Provide the [X, Y] coordinate of the cell's center where the given text is located.  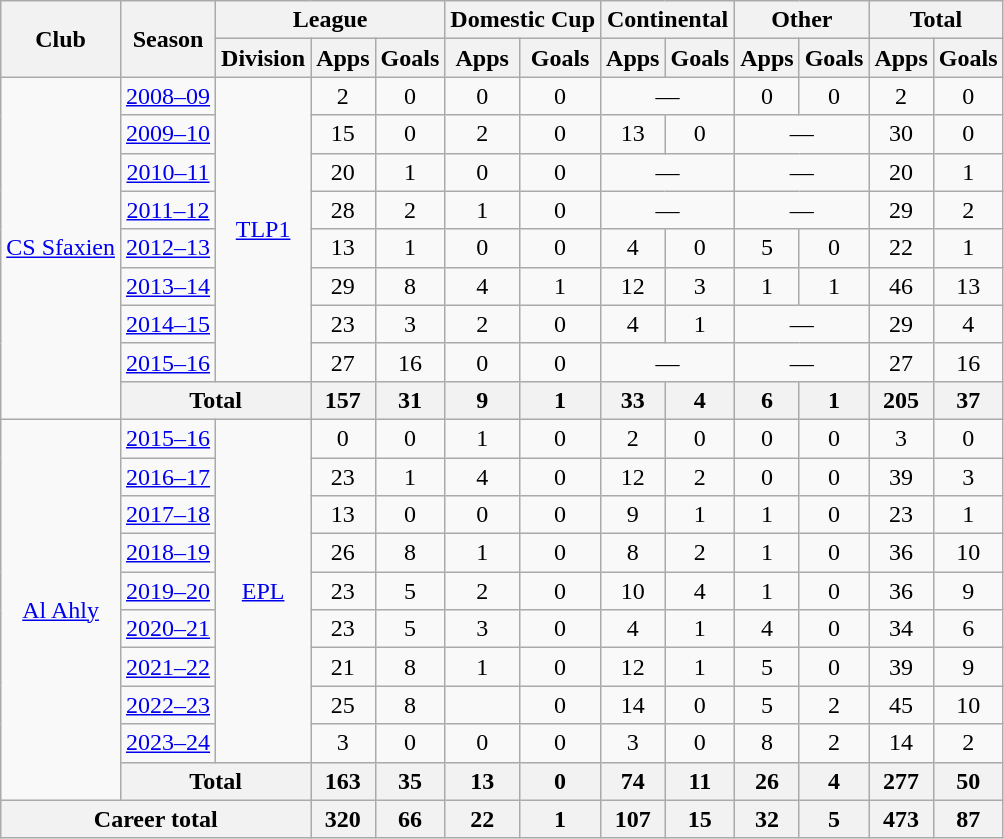
2019–20 [168, 591]
107 [633, 819]
2018–19 [168, 553]
32 [767, 819]
EPL [264, 590]
33 [633, 400]
League [330, 20]
Career total [156, 819]
Division [264, 58]
31 [410, 400]
TLP1 [264, 229]
34 [901, 629]
Al Ahly [61, 610]
50 [968, 781]
320 [343, 819]
2022–23 [168, 705]
66 [410, 819]
157 [343, 400]
45 [901, 705]
46 [901, 286]
2023–24 [168, 743]
2016–17 [168, 477]
2020–21 [168, 629]
Club [61, 39]
Other [802, 20]
2021–22 [168, 667]
2013–14 [168, 286]
25 [343, 705]
21 [343, 667]
2017–18 [168, 515]
11 [700, 781]
Continental [668, 20]
2014–15 [168, 324]
37 [968, 400]
2008–09 [168, 96]
205 [901, 400]
74 [633, 781]
35 [410, 781]
473 [901, 819]
28 [343, 210]
Season [168, 39]
2010–11 [168, 172]
163 [343, 781]
2009–10 [168, 134]
277 [901, 781]
2012–13 [168, 248]
Domestic Cup [523, 20]
CS Sfaxien [61, 248]
2011–12 [168, 210]
87 [968, 819]
30 [901, 134]
